Scan for the cell matching the given text and deliver its (X, Y) coordinate at center. 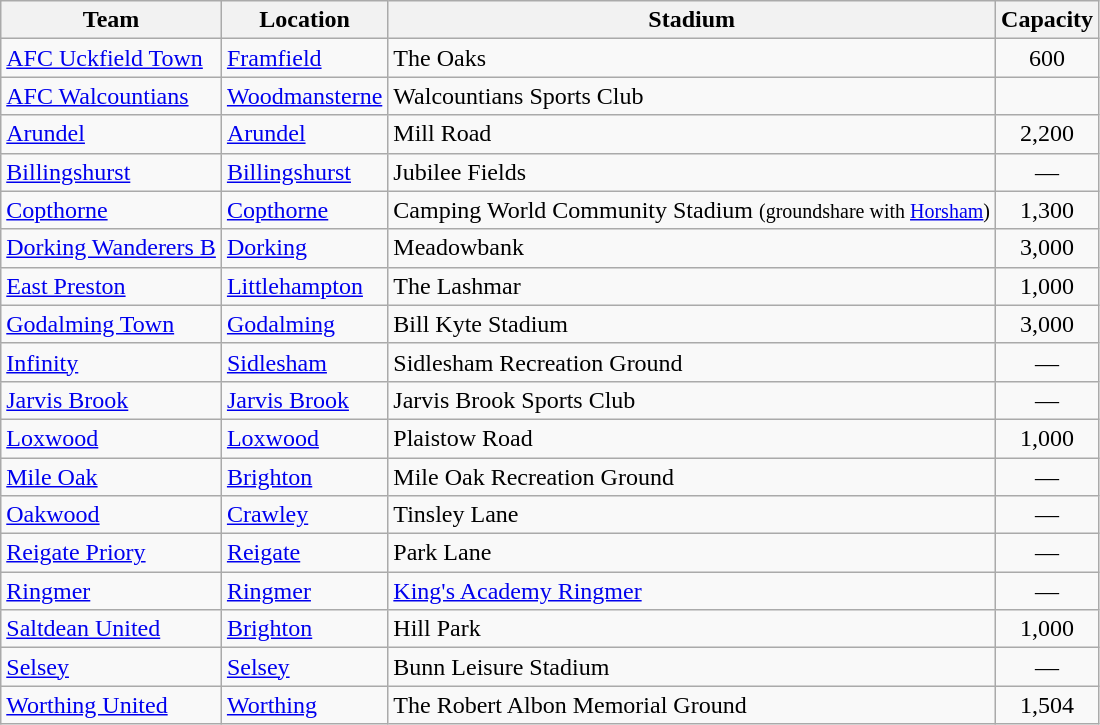
Tinsley Lane (692, 515)
King's Academy Ringmer (692, 591)
Godalming (304, 324)
Dorking (304, 248)
Park Lane (692, 553)
2,200 (1048, 134)
Infinity (112, 362)
Sidlesham (304, 362)
The Robert Albon Memorial Ground (692, 705)
Bunn Leisure Stadium (692, 667)
East Preston (112, 286)
AFC Walcountians (112, 96)
Capacity (1048, 20)
Mile Oak (112, 477)
1,504 (1048, 705)
Reigate (304, 553)
Worthing United (112, 705)
Plaistow Road (692, 438)
Woodmansterne (304, 96)
The Oaks (692, 58)
Crawley (304, 515)
Bill Kyte Stadium (692, 324)
Meadowbank (692, 248)
1,300 (1048, 210)
Oakwood (112, 515)
Reigate Priory (112, 553)
Walcountians Sports Club (692, 96)
Location (304, 20)
Jubilee Fields (692, 172)
Saltdean United (112, 629)
Camping World Community Stadium (groundshare with Horsham) (692, 210)
Team (112, 20)
Hill Park (692, 629)
AFC Uckfield Town (112, 58)
Stadium (692, 20)
600 (1048, 58)
Sidlesham Recreation Ground (692, 362)
Dorking Wanderers B (112, 248)
Worthing (304, 705)
The Lashmar (692, 286)
Mile Oak Recreation Ground (692, 477)
Mill Road (692, 134)
Jarvis Brook Sports Club (692, 400)
Littlehampton (304, 286)
Framfield (304, 58)
Godalming Town (112, 324)
